Detect which cell encompasses the target text, then output its [X, Y] center coordinate. 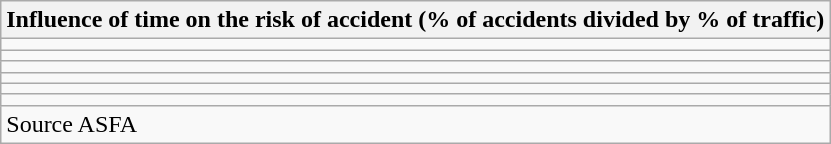
Influence of time on the risk of accident (% of accidents divided by % of traffic) [416, 20]
Source ASFA [416, 124]
